Return the [x, y] coordinate for the center point of the cell that contains the specified text.  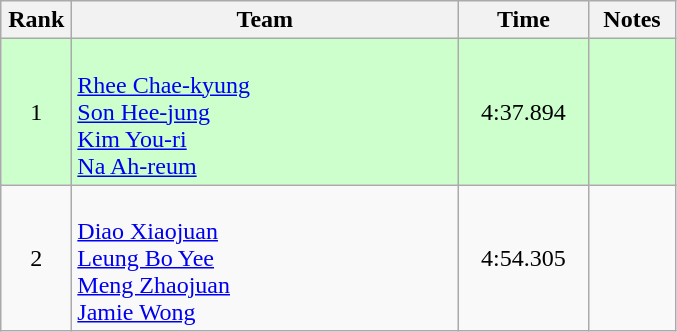
4:37.894 [524, 112]
Time [524, 20]
Diao XiaojuanLeung Bo YeeMeng ZhaojuanJamie Wong [265, 258]
Notes [632, 20]
1 [36, 112]
Rank [36, 20]
Rhee Chae-kyungSon Hee-jungKim You-riNa Ah-reum [265, 112]
Team [265, 20]
4:54.305 [524, 258]
2 [36, 258]
